Return [X, Y] of the center of cell containing provided text 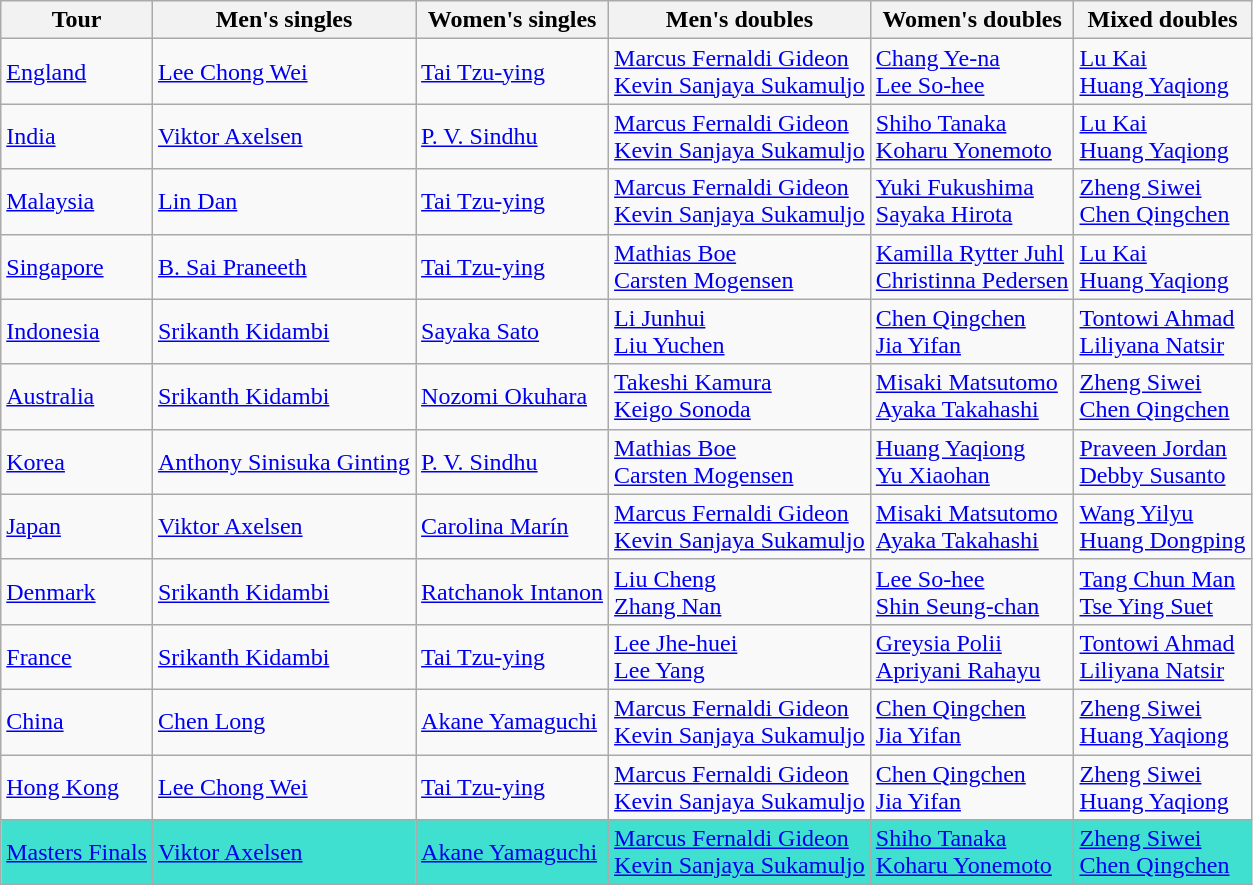
Tour [77, 20]
China [77, 722]
Women's doubles [972, 20]
Australia [77, 396]
Ratchanok Intanon [512, 592]
Malaysia [77, 202]
Greysia Polii Apriyani Rahayu [972, 656]
Women's singles [512, 20]
Li Junhui Liu Yuchen [740, 332]
Masters Finals [77, 852]
Chang Ye-na Lee So-hee [972, 72]
Praveen Jordan Debby Susanto [1162, 462]
Tang Chun Man Tse Ying Suet [1162, 592]
Lin Dan [284, 202]
Korea [77, 462]
England [77, 72]
Kamilla Rytter Juhl Christinna Pedersen [972, 266]
Carolina Marín [512, 526]
Lee So-hee Shin Seung-chan [972, 592]
Takeshi Kamura Keigo Sonoda [740, 396]
Anthony Sinisuka Ginting [284, 462]
Wang Yilyu Huang Dongping [1162, 526]
Singapore [77, 266]
Men's doubles [740, 20]
Hong Kong [77, 786]
France [77, 656]
Nozomi Okuhara [512, 396]
India [77, 136]
Men's singles [284, 20]
Liu Cheng Zhang Nan [740, 592]
Yuki Fukushima Sayaka Hirota [972, 202]
Lee Jhe-huei Lee Yang [740, 656]
Japan [77, 526]
Mixed doubles [1162, 20]
Chen Long [284, 722]
Huang Yaqiong Yu Xiaohan [972, 462]
Indonesia [77, 332]
Sayaka Sato [512, 332]
Denmark [77, 592]
B. Sai Praneeth [284, 266]
